From the cell containing the given text, extract its center point as (X, Y) coordinate. 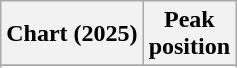
Peakposition (189, 34)
Chart (2025) (72, 34)
